Find where the given text appears and provide that cell's center as (x, y) coordinate. 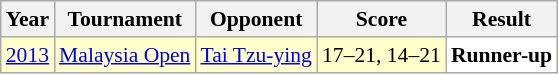
17–21, 14–21 (382, 55)
Opponent (256, 19)
Result (502, 19)
Tai Tzu-ying (256, 55)
Runner-up (502, 55)
Malaysia Open (124, 55)
Year (28, 19)
2013 (28, 55)
Tournament (124, 19)
Score (382, 19)
